From the cell containing the given text, extract its center point as (x, y) coordinate. 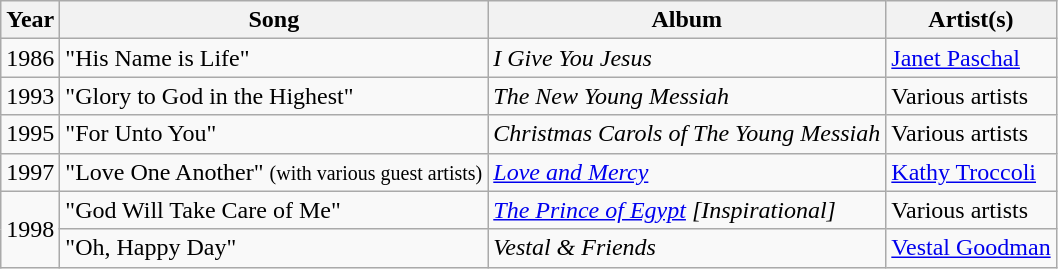
"His Name is Life" (274, 58)
1995 (30, 134)
1993 (30, 96)
"Love One Another" (with various guest artists) (274, 172)
"God Will Take Care of Me" (274, 210)
"For Unto You" (274, 134)
"Oh, Happy Day" (274, 248)
1997 (30, 172)
Vestal Goodman (971, 248)
Kathy Troccoli (971, 172)
1998 (30, 229)
Love and Mercy (687, 172)
Year (30, 20)
The Prince of Egypt [Inspirational] (687, 210)
1986 (30, 58)
Christmas Carols of The Young Messiah (687, 134)
Janet Paschal (971, 58)
Album (687, 20)
Artist(s) (971, 20)
Song (274, 20)
Vestal & Friends (687, 248)
"Glory to God in the Highest" (274, 96)
I Give You Jesus (687, 58)
The New Young Messiah (687, 96)
